Scan for the cell matching the given text and deliver its (x, y) coordinate at center. 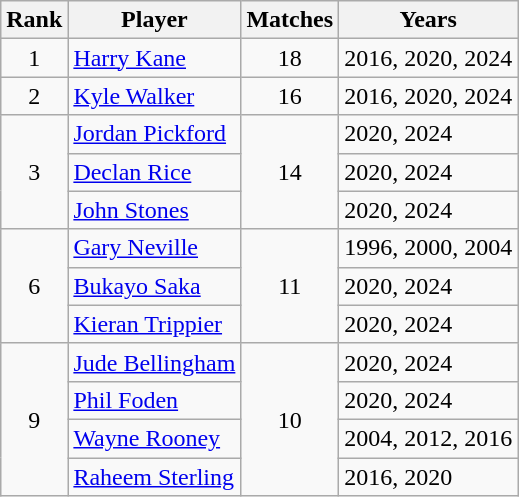
2004, 2012, 2016 (428, 438)
1996, 2000, 2004 (428, 248)
9 (34, 419)
Phil Foden (154, 400)
1 (34, 58)
Matches (290, 20)
Jude Bellingham (154, 362)
John Stones (154, 210)
Declan Rice (154, 172)
Wayne Rooney (154, 438)
Harry Kane (154, 58)
6 (34, 286)
2016, 2020 (428, 477)
Rank (34, 20)
Kieran Trippier (154, 324)
18 (290, 58)
Raheem Sterling (154, 477)
10 (290, 419)
Gary Neville (154, 248)
14 (290, 172)
11 (290, 286)
Years (428, 20)
Bukayo Saka (154, 286)
Player (154, 20)
Kyle Walker (154, 96)
3 (34, 172)
Jordan Pickford (154, 134)
16 (290, 96)
2 (34, 96)
